From the cell containing the given text, extract its center point as (x, y) coordinate. 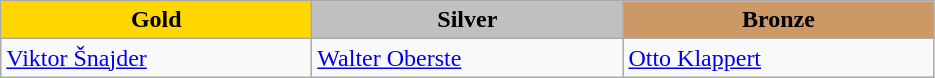
Otto Klappert (778, 58)
Silver (468, 20)
Gold (156, 20)
Walter Oberste (468, 58)
Viktor Šnajder (156, 58)
Bronze (778, 20)
